For the text-containing cell, return its midpoint in (x, y) coordinate format. 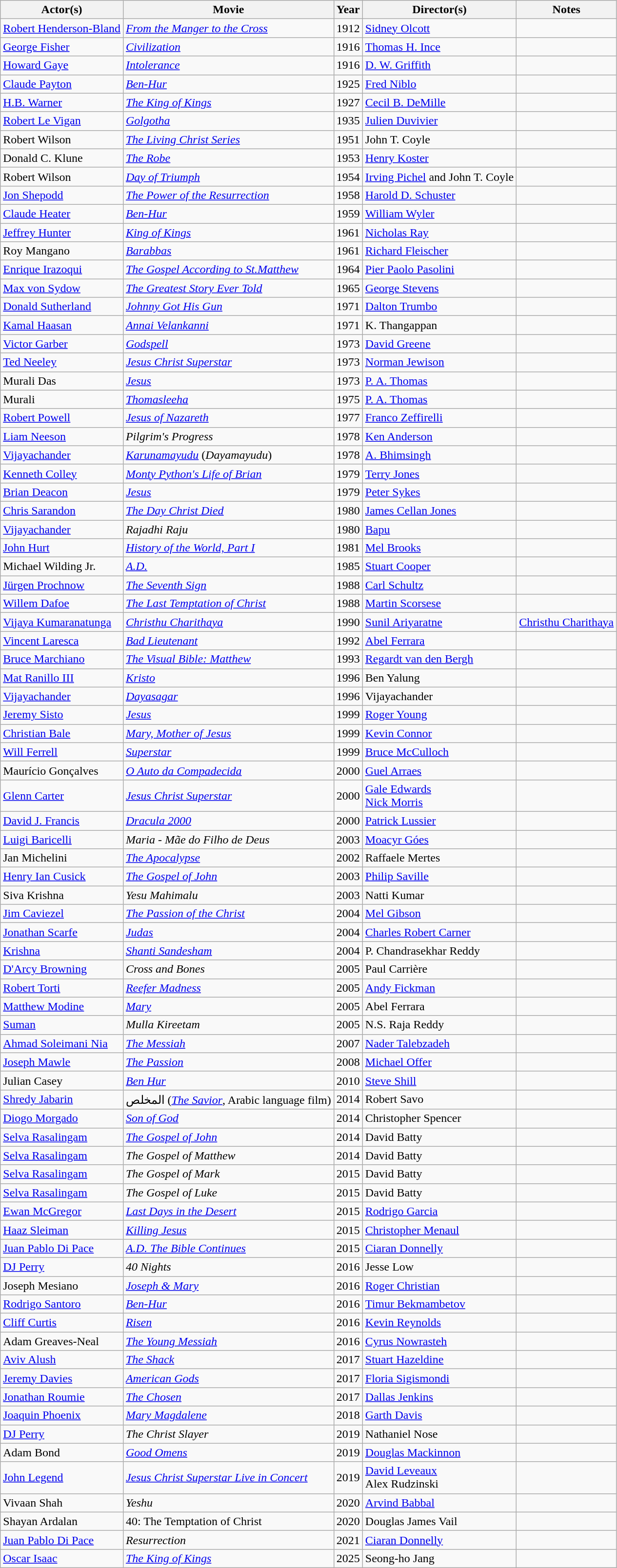
Shredy Jabarin (62, 1099)
The Seventh Sign (228, 585)
Jesus of Nazareth (228, 418)
O Auto da Compadecida (228, 770)
Michael Wilding Jr. (62, 567)
2021 (348, 1540)
Director(s) (439, 10)
Terry Jones (439, 473)
David Greene (439, 344)
Johnny Got His Gun (228, 307)
1958 (348, 195)
The Gospel of Luke (228, 1193)
Ahmad Soleimani Nia (62, 1043)
The Power of the Resurrection (228, 195)
The Robe (228, 158)
Nader Talebzadeh (439, 1043)
William Wyler (439, 214)
Jesus Christ Superstar Live in Concert (228, 1477)
Julian Casey (62, 1080)
Mel Gibson (439, 914)
Mel Brooks (439, 548)
The Gospel of Mark (228, 1174)
D'Arcy Browning (62, 969)
Thomasleeha (228, 399)
Irving Pichel and John T. Coyle (439, 176)
Jan Michelini (62, 858)
Gale EdwardsNick Morris (439, 796)
The Christ Slayer (228, 1434)
Kevin Connor (439, 733)
George Fisher (62, 47)
Movie (228, 10)
1992 (348, 641)
Kamal Haasan (62, 325)
2002 (348, 858)
Nathaniel Nose (439, 1434)
Kenneth Colley (62, 473)
Sunil Ariyaratne (439, 622)
Bruce McCulloch (439, 752)
1959 (348, 214)
Joseph & Mary (228, 1286)
1912 (348, 28)
Dalton Trumbo (439, 307)
Claude Heater (62, 214)
Douglas James Vail (439, 1521)
John T. Coyle (439, 139)
N.S. Raja Reddy (439, 1025)
The Living Christ Series (228, 139)
Adam Bond (62, 1452)
Robert Henderson-Bland (62, 28)
Bapu (439, 529)
The Messiah (228, 1043)
Resurrection (228, 1540)
Haaz Sleiman (62, 1230)
Stuart Cooper (439, 567)
Guel Arraes (439, 770)
Franco Zeffirelli (439, 418)
The Shack (228, 1360)
Murali Das (62, 381)
1977 (348, 418)
George Stevens (439, 288)
Christopher Menaul (439, 1230)
Roger Young (439, 715)
Carl Schultz (439, 585)
King of Kings (228, 233)
2007 (348, 1043)
Seong-ho Jang (439, 1558)
Roger Christian (439, 1286)
Christian Bale (62, 733)
Godspell (228, 344)
Jeffrey Hunter (62, 233)
1993 (348, 659)
Ben Hur (228, 1080)
The Chosen (228, 1397)
Glenn Carter (62, 796)
Shanti Sandesham (228, 951)
Cyrus Nowrasteh (439, 1341)
Robert Le Vigan (62, 121)
Barabbas (228, 251)
Siva Krishna (62, 895)
A. Bhimsingh (439, 455)
Superstar (228, 752)
Paul Carrière (439, 969)
Shayan Ardalan (62, 1521)
1965 (348, 288)
H.B. Warner (62, 102)
Joseph Mawle (62, 1062)
A.D. (228, 567)
Douglas Mackinnon (439, 1452)
Maria - Mãe do Filho de Deus (228, 839)
Krishna (62, 951)
Jeremy Davies (62, 1378)
P. Chandrasekhar Reddy (439, 951)
Risen (228, 1323)
Mary (228, 1006)
Actor(s) (62, 10)
Son of God (228, 1118)
1935 (348, 121)
1981 (348, 548)
1975 (348, 399)
Martin Scorsese (439, 604)
Mulla Kireetam (228, 1025)
K. Thangappan (439, 325)
Steve Shill (439, 1080)
Annai Velankanni (228, 325)
Garth Davis (439, 1415)
Karunamayudu (Dayamayudu) (228, 455)
Thomas H. Ince (439, 47)
Christopher Spencer (439, 1118)
Julien Duvivier (439, 121)
Sidney Olcott (439, 28)
Ben Yalung (439, 678)
The Greatest Story Ever Told (228, 288)
Vivaan Shah (62, 1503)
1954 (348, 176)
Norman Jewison (439, 362)
The Last Temptation of Christ (228, 604)
Dayasagar (228, 696)
Rajadhi Raju (228, 529)
1951 (348, 139)
Charles Robert Carner (439, 932)
James Cellan Jones (439, 510)
Matthew Modine (62, 1006)
2025 (348, 1558)
Intolerance (228, 65)
Richard Fleischer (439, 251)
Kristo (228, 678)
Pier Paolo Pasolini (439, 270)
Philip Saville (439, 877)
Liam Neeson (62, 436)
Aviv Alush (62, 1360)
The Gospel According to St.Matthew (228, 270)
Fred Niblo (439, 84)
Brian Deacon (62, 492)
Reefer Madness (228, 988)
Joseph Mesiano (62, 1286)
Ken Anderson (439, 436)
Jonathan Scarfe (62, 932)
Roy Mangano (62, 251)
2008 (348, 1062)
The Gospel of Matthew (228, 1156)
Joaquin Phoenix (62, 1415)
Chris Sarandon (62, 510)
Pilgrim's Progress (228, 436)
Notes (567, 10)
The Day Christ Died (228, 510)
Bad Lieutenant (228, 641)
Mary Magdalene (228, 1415)
Ted Neeley (62, 362)
Henry Ian Cusick (62, 877)
Bruce Marchiano (62, 659)
D. W. Griffith (439, 65)
1964 (348, 270)
Robert Powell (62, 418)
Cross and Bones (228, 969)
Moacyr Góes (439, 839)
John Hurt (62, 548)
Stuart Hazeldine (439, 1360)
40 Nights (228, 1267)
Patrick Lussier (439, 821)
Murali (62, 399)
Judas (228, 932)
Year (348, 10)
Mary, Mother of Jesus (228, 733)
Michael Offer (439, 1062)
Willem Dafoe (62, 604)
1953 (348, 158)
Victor Garber (62, 344)
Day of Triumph (228, 176)
1927 (348, 102)
The Visual Bible: Matthew (228, 659)
The Young Messiah (228, 1341)
Yeshu (228, 1503)
The Apocalypse (228, 858)
Jon Shepodd (62, 195)
Floria Sigismondi (439, 1378)
Natti Kumar (439, 895)
Golgotha (228, 121)
40: The Temptation of Christ (228, 1521)
Kevin Reynolds (439, 1323)
Donald C. Klune (62, 158)
Jeremy Sisto (62, 715)
Oscar Isaac (62, 1558)
Jonathan Roumie (62, 1397)
Cecil B. DeMille (439, 102)
Ewan McGregor (62, 1211)
A.D. The Bible Continues (228, 1248)
Civilization (228, 47)
Cliff Curtis (62, 1323)
Harold D. Schuster (439, 195)
Monty Python's Life of Brian (228, 473)
History of the World, Part I (228, 548)
Jim Caviezel (62, 914)
Max von Sydow (62, 288)
1925 (348, 84)
Nicholas Ray (439, 233)
Vincent Laresca (62, 641)
David LeveauxAlex Rudzinski (439, 1477)
Mat Ranillo III (62, 678)
John Legend (62, 1477)
Suman (62, 1025)
Robert Savo (439, 1099)
Howard Gaye (62, 65)
1985 (348, 567)
Donald Sutherland (62, 307)
Enrique Irazoqui (62, 270)
Will Ferrell (62, 752)
Dracula 2000 (228, 821)
Peter Sykes (439, 492)
Henry Koster (439, 158)
Luigi Baricelli (62, 839)
Claude Payton (62, 84)
Regardt van den Bergh (439, 659)
Last Days in the Desert (228, 1211)
Yesu Mahimalu (228, 895)
Good Omens (228, 1452)
Timur Bekmambetov (439, 1304)
Rodrigo Garcia (439, 1211)
Raffaele Mertes (439, 858)
Killing Jesus (228, 1230)
المخلص (The Savior, Arabic language film) (228, 1099)
Vijaya Kumaranatunga (62, 622)
Andy Fickman (439, 988)
Rodrigo Santoro (62, 1304)
Jesse Low (439, 1267)
2018 (348, 1415)
David J. Francis (62, 821)
The Passion of the Christ (228, 914)
American Gods (228, 1378)
Robert Torti (62, 988)
Adam Greaves-Neal (62, 1341)
The Passion (228, 1062)
Dallas Jenkins (439, 1397)
Maurício Gonçalves (62, 770)
Jürgen Prochnow (62, 585)
2010 (348, 1080)
Diogo Morgado (62, 1118)
Arvind Babbal (439, 1503)
1990 (348, 622)
From the Manger to the Cross (228, 28)
